For the text-containing cell, return its midpoint in (x, y) coordinate format. 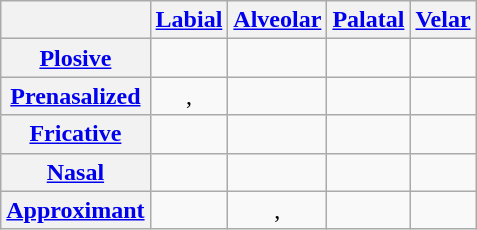
Labial (189, 20)
Plosive (76, 58)
Approximant (76, 210)
Alveolar (278, 20)
Prenasalized (76, 96)
Fricative (76, 134)
Palatal (368, 20)
Nasal (76, 172)
Velar (443, 20)
